Determine the (X, Y) coordinate at the center of the cell enclosing the given text.  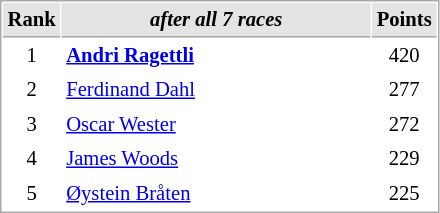
272 (404, 124)
4 (32, 158)
Points (404, 20)
3 (32, 124)
2 (32, 90)
Andri Ragettli (216, 56)
420 (404, 56)
277 (404, 90)
1 (32, 56)
after all 7 races (216, 20)
229 (404, 158)
5 (32, 194)
Øystein Bråten (216, 194)
Ferdinand Dahl (216, 90)
225 (404, 194)
James Woods (216, 158)
Oscar Wester (216, 124)
Rank (32, 20)
